For the text-containing cell, return its midpoint in (x, y) coordinate format. 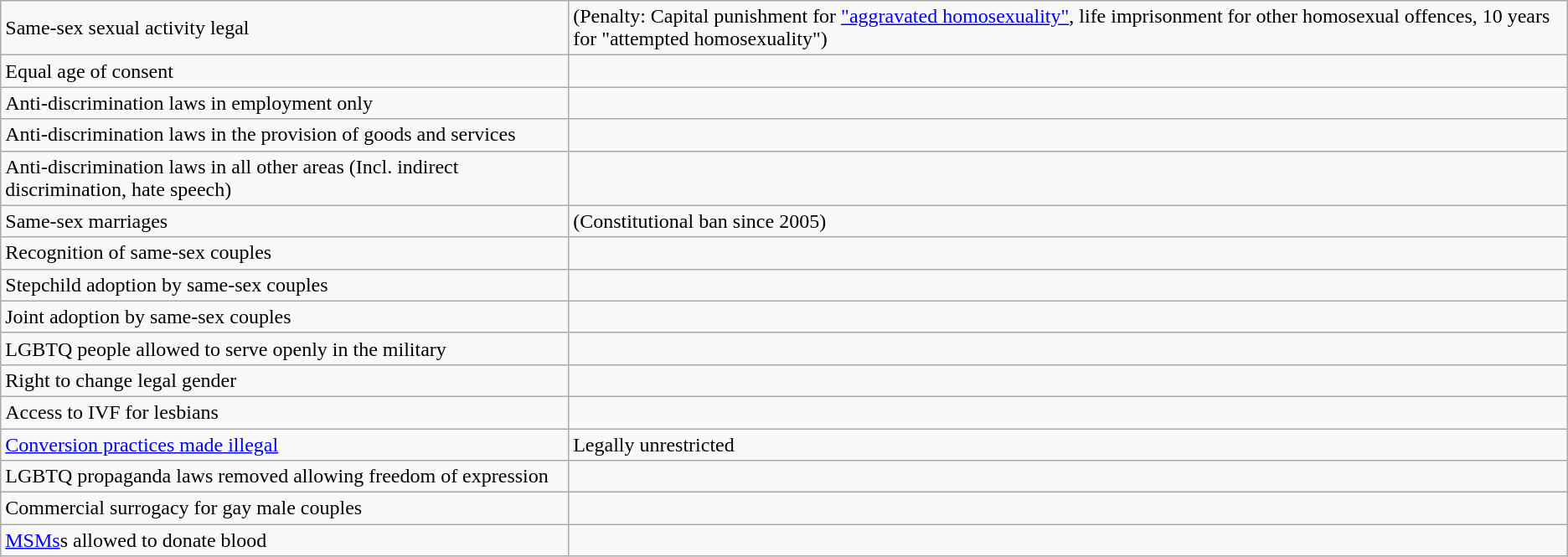
Commercial surrogacy for gay male couples (285, 508)
LGBTQ people allowed to serve openly in the military (285, 348)
Anti-discrimination laws in the provision of goods and services (285, 135)
Access to IVF for lesbians (285, 412)
Anti-discrimination laws in all other areas (Incl. indirect discrimination, hate speech) (285, 178)
Equal age of consent (285, 71)
Same-sex marriages (285, 221)
Conversion practices made illegal (285, 445)
Joint adoption by same-sex couples (285, 317)
(Penalty: Capital punishment for "aggravated homosexuality", life imprisonment for other homosexual offences, 10 years for "attempted homosexuality") (1069, 28)
Anti-discrimination laws in employment only (285, 103)
Right to change legal gender (285, 380)
Same-sex sexual activity legal (285, 28)
LGBTQ propaganda laws removed allowing freedom of expression (285, 477)
Stepchild adoption by same-sex couples (285, 285)
MSMss allowed to donate blood (285, 540)
(Constitutional ban since 2005) (1069, 221)
Legally unrestricted (1069, 445)
Recognition of same-sex couples (285, 253)
